Extract the (X, Y) coordinate from the center of the cell holding the provided text.  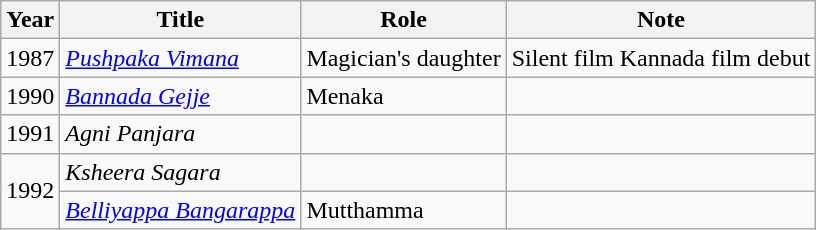
Bannada Gejje (180, 96)
1991 (30, 134)
1992 (30, 191)
Agni Panjara (180, 134)
Year (30, 20)
Menaka (404, 96)
Pushpaka Vimana (180, 58)
1990 (30, 96)
Mutthamma (404, 210)
Role (404, 20)
Belliyappa Bangarappa (180, 210)
Ksheera Sagara (180, 172)
Magician's daughter (404, 58)
1987 (30, 58)
Silent film Kannada film debut (661, 58)
Note (661, 20)
Title (180, 20)
